Capture the cell that displays the provided text and extract its (X, Y) central coordinate. 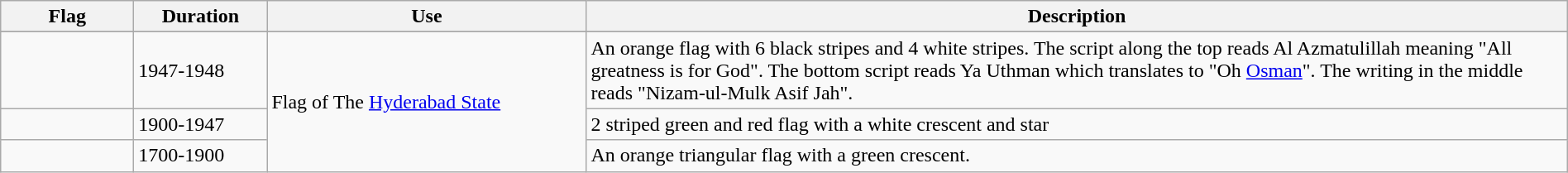
2 striped green and red flag with a white crescent and star (1077, 124)
1947-1948 (200, 70)
An orange triangular flag with a green crescent. (1077, 156)
Use (427, 17)
1900-1947 (200, 124)
Duration (200, 17)
Flag of The Hyderabad State (427, 102)
1700-1900 (200, 156)
Flag (68, 17)
Description (1077, 17)
